Search for the cell housing the specified text and yield its (X, Y) center coordinate. 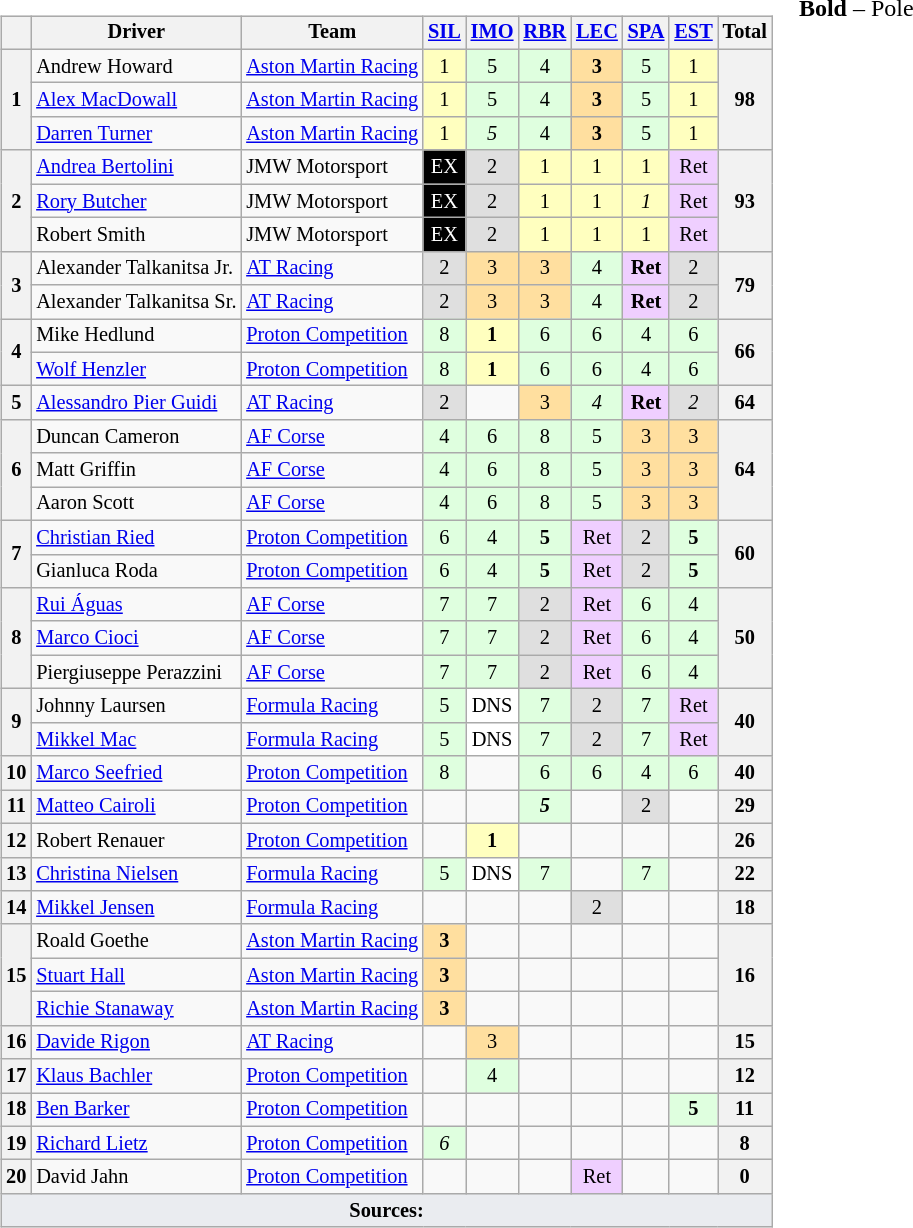
Rory Butcher (136, 201)
RBR (544, 33)
Wolf Henzler (136, 369)
Robert Renauer (136, 840)
Team (332, 33)
SPA (646, 33)
Alexander Talkanitsa Jr. (136, 268)
98 (745, 100)
13 (16, 874)
Aaron Scott (136, 504)
LEC (597, 33)
Sources: (386, 1211)
Klaus Bachler (136, 1076)
Matt Griffin (136, 470)
Piergiuseppe Perazzini (136, 672)
Roald Goethe (136, 941)
Alexander Talkanitsa Sr. (136, 302)
Johnny Laursen (136, 706)
Gianluca Roda (136, 571)
14 (16, 908)
9 (16, 722)
Davide Rigon (136, 1042)
66 (745, 352)
Alessandro Pier Guidi (136, 403)
Stuart Hall (136, 975)
David Jahn (136, 1177)
26 (745, 840)
Driver (136, 33)
29 (745, 807)
Andrea Bertolini (136, 167)
Andrew Howard (136, 66)
Rui Águas (136, 605)
Ben Barker (136, 1110)
Christian Ried (136, 537)
Total (745, 33)
22 (745, 874)
93 (745, 200)
Mikkel Mac (136, 739)
10 (16, 773)
SIL (444, 33)
Robert Smith (136, 235)
17 (16, 1076)
Richie Stanaway (136, 1009)
Mike Hedlund (136, 336)
Darren Turner (136, 134)
Alex MacDowall (136, 100)
19 (16, 1143)
Marco Seefried (136, 773)
60 (745, 554)
EST (693, 33)
Matteo Cairoli (136, 807)
50 (745, 638)
Richard Lietz (136, 1143)
0 (745, 1177)
Duncan Cameron (136, 437)
Marco Cioci (136, 638)
20 (16, 1177)
Mikkel Jensen (136, 908)
Christina Nielsen (136, 874)
IMO (492, 33)
79 (745, 284)
